Provide the [X, Y] coordinate of the cell's center where the given text is located.  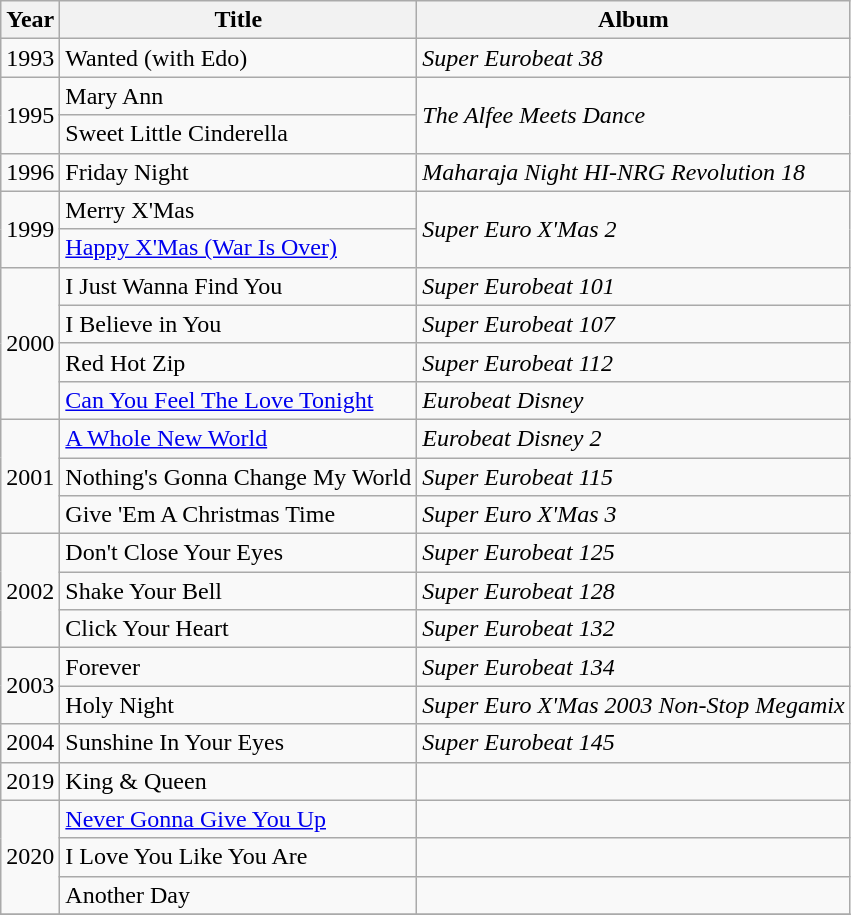
1993 [30, 58]
1996 [30, 172]
Click Your Heart [238, 629]
Merry X'Mas [238, 210]
Eurobeat Disney [634, 400]
Never Gonna Give You Up [238, 819]
Sweet Little Cinderella [238, 134]
2020 [30, 857]
I Just Wanna Find You [238, 286]
Super Eurobeat 38 [634, 58]
2001 [30, 476]
Give 'Em A Christmas Time [238, 515]
A Whole New World [238, 438]
Forever [238, 667]
King & Queen [238, 781]
Super Euro X'Mas 2003 Non-Stop Megamix [634, 705]
Friday Night [238, 172]
Can You Feel The Love Tonight [238, 400]
Happy X'Mas (War Is Over) [238, 248]
2019 [30, 781]
Another Day [238, 895]
Super Euro X'Mas 3 [634, 515]
2002 [30, 591]
Holy Night [238, 705]
1999 [30, 229]
Don't Close Your Eyes [238, 553]
Super Eurobeat 145 [634, 743]
Super Eurobeat 134 [634, 667]
Nothing's Gonna Change My World [238, 477]
1995 [30, 115]
Title [238, 20]
Super Eurobeat 112 [634, 362]
Sunshine In Your Eyes [238, 743]
Super Eurobeat 115 [634, 477]
2000 [30, 343]
Super Euro X'Mas 2 [634, 229]
Super Eurobeat 101 [634, 286]
Wanted (with Edo) [238, 58]
Red Hot Zip [238, 362]
2003 [30, 686]
I Love You Like You Are [238, 857]
Eurobeat Disney 2 [634, 438]
Super Eurobeat 125 [634, 553]
Super Eurobeat 107 [634, 324]
Super Eurobeat 132 [634, 629]
Maharaja Night HI-NRG Revolution 18 [634, 172]
I Believe in You [238, 324]
Mary Ann [238, 96]
Shake Your Bell [238, 591]
Year [30, 20]
2004 [30, 743]
Super Eurobeat 128 [634, 591]
The Alfee Meets Dance [634, 115]
Album [634, 20]
